For the text-containing cell, return its midpoint in (x, y) coordinate format. 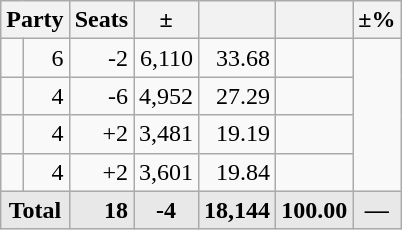
±% (377, 20)
18,144 (238, 210)
Party (35, 20)
3,481 (166, 134)
Seats (101, 20)
6 (46, 58)
6,110 (166, 58)
100.00 (314, 210)
± (166, 20)
27.29 (238, 96)
3,601 (166, 172)
— (377, 210)
-2 (101, 58)
19.84 (238, 172)
4,952 (166, 96)
18 (101, 210)
-6 (101, 96)
Total (35, 210)
-4 (166, 210)
19.19 (238, 134)
33.68 (238, 58)
